Determine the (X, Y) coordinate at the center of the cell enclosing the given text.  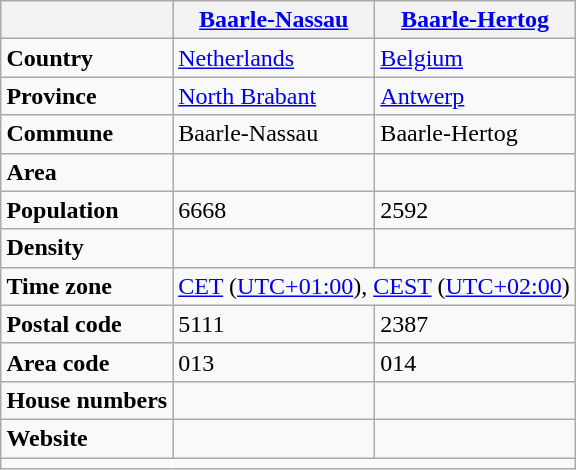
Website (87, 438)
5111 (274, 324)
013 (274, 362)
014 (475, 362)
Area (87, 172)
North Brabant (274, 96)
Population (87, 210)
Province (87, 96)
CET (UTC+01:00), CEST (UTC+02:00) (374, 286)
Netherlands (274, 58)
Commune (87, 134)
Density (87, 248)
Area code (87, 362)
Postal code (87, 324)
6668 (274, 210)
Country (87, 58)
Antwerp (475, 96)
Belgium (475, 58)
2387 (475, 324)
Time zone (87, 286)
House numbers (87, 400)
2592 (475, 210)
